Search for the cell housing the specified text and yield its (X, Y) center coordinate. 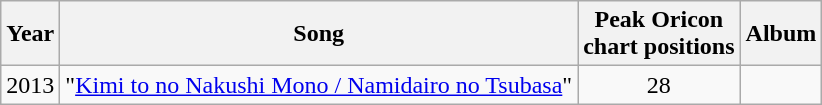
Year (30, 34)
Peak Oricon chart positions (659, 34)
"Kimi to no Nakushi Mono / Namidairo no Tsubasa" (319, 85)
28 (659, 85)
2013 (30, 85)
Song (319, 34)
Album (781, 34)
